Output the [x, y] coordinate of the center of the cell containing the given text.  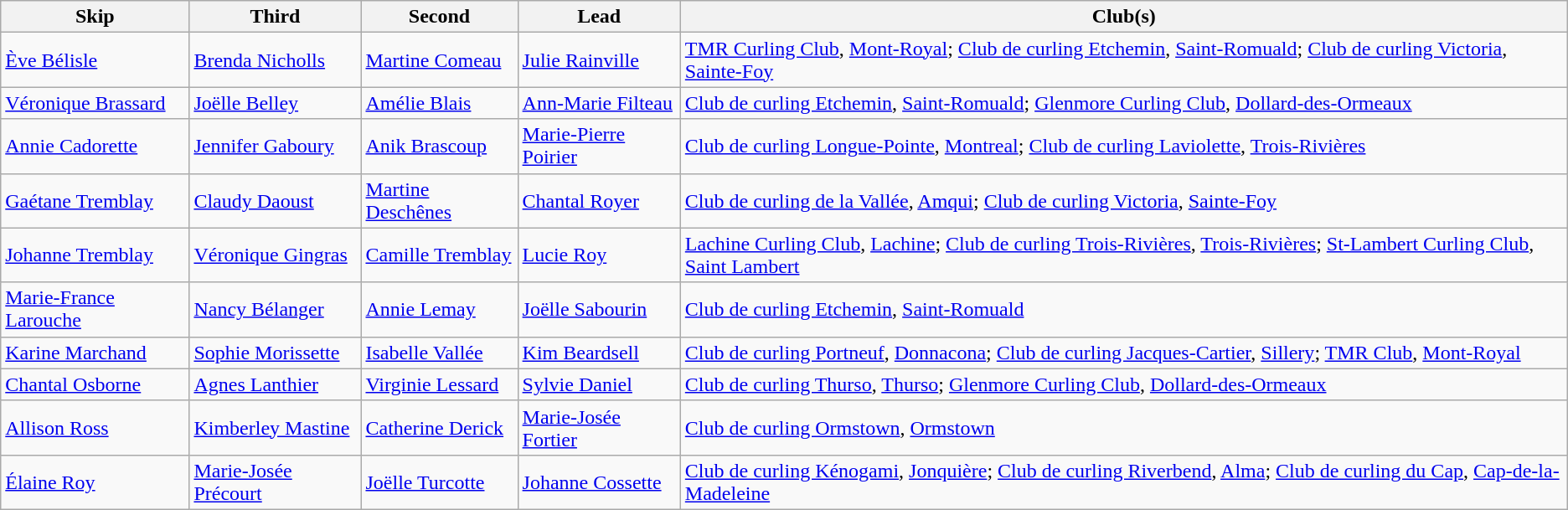
Jennifer Gaboury [275, 146]
Claudy Daoust [275, 201]
Club de curling Ormstown, Ormstown [1124, 427]
Agnes Lanthier [275, 384]
Kim Beardsell [599, 353]
Lachine Curling Club, Lachine; Club de curling Trois-Rivières, Trois-Rivières; St-Lambert Curling Club, Saint Lambert [1124, 255]
Chantal Royer [599, 201]
Marie-Josée Fortier [599, 427]
Virginie Lessard [439, 384]
Catherine Derick [439, 427]
Marie-France Larouche [95, 310]
Joëlle Belley [275, 103]
Marie-Pierre Poirier [599, 146]
Julie Rainville [599, 60]
Annie Lemay [439, 310]
Sylvie Daniel [599, 384]
Nancy Bélanger [275, 310]
Amélie Blais [439, 103]
Kimberley Mastine [275, 427]
Club de curling Kénogami, Jonquière; Club de curling Riverbend, Alma; Club de curling du Cap, Cap-de-la-Madeleine [1124, 482]
Gaétane Tremblay [95, 201]
Véronique Brassard [95, 103]
Marie-Josée Précourt [275, 482]
Ève Bélisle [95, 60]
Lucie Roy [599, 255]
Martine Comeau [439, 60]
Isabelle Vallée [439, 353]
TMR Curling Club, Mont-Royal; Club de curling Etchemin, Saint-Romuald; Club de curling Victoria, Sainte-Foy [1124, 60]
Anik Brascoup [439, 146]
Sophie Morissette [275, 353]
Martine Deschênes [439, 201]
Club de curling Thurso, Thurso; Glenmore Curling Club, Dollard-des-Ormeaux [1124, 384]
Lead [599, 17]
Second [439, 17]
Joëlle Sabourin [599, 310]
Camille Tremblay [439, 255]
Véronique Gingras [275, 255]
Third [275, 17]
Club de curling de la Vallée, Amqui; Club de curling Victoria, Sainte-Foy [1124, 201]
Karine Marchand [95, 353]
Johanne Tremblay [95, 255]
Ann-Marie Filteau [599, 103]
Johanne Cossette [599, 482]
Club de curling Etchemin, Saint-Romuald; Glenmore Curling Club, Dollard-des-Ormeaux [1124, 103]
Brenda Nicholls [275, 60]
Club de curling Etchemin, Saint-Romuald [1124, 310]
Club(s) [1124, 17]
Élaine Roy [95, 482]
Skip [95, 17]
Annie Cadorette [95, 146]
Club de curling Longue-Pointe, Montreal; Club de curling Laviolette, Trois-Rivières [1124, 146]
Allison Ross [95, 427]
Joëlle Turcotte [439, 482]
Club de curling Portneuf, Donnacona; Club de curling Jacques-Cartier, Sillery; TMR Club, Mont-Royal [1124, 353]
Chantal Osborne [95, 384]
